Return [X, Y] of the center of cell containing provided text 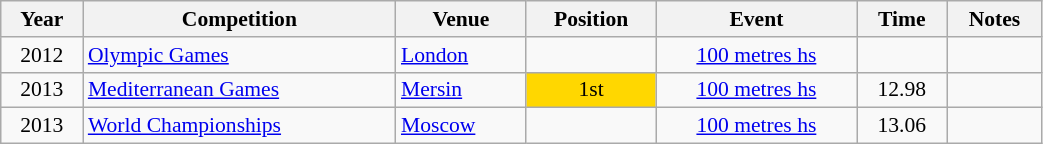
2012 [42, 55]
Event [756, 19]
Position [591, 19]
Competition [240, 19]
1st [591, 90]
Year [42, 19]
Time [902, 19]
London [461, 55]
Notes [994, 19]
Venue [461, 19]
12.98 [902, 90]
Mersin [461, 90]
13.06 [902, 126]
World Championships [240, 126]
Moscow [461, 126]
Mediterranean Games [240, 90]
Olympic Games [240, 55]
